Return the (x, y) coordinate for the center point of the cell that contains the specified text.  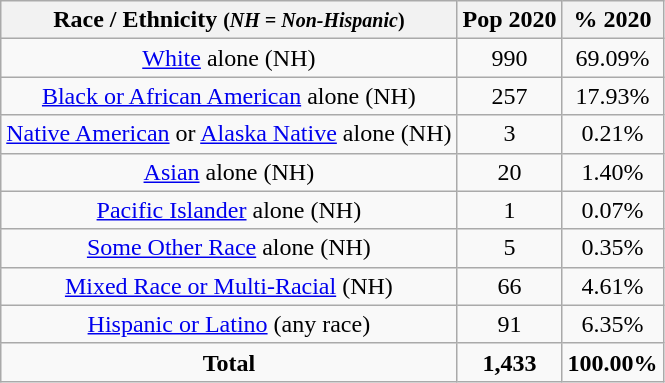
17.93% (612, 96)
Asian alone (NH) (229, 172)
91 (510, 324)
257 (510, 96)
1.40% (612, 172)
Total (229, 362)
Some Other Race alone (NH) (229, 248)
100.00% (612, 362)
Black or African American alone (NH) (229, 96)
69.09% (612, 58)
Hispanic or Latino (any race) (229, 324)
Race / Ethnicity (NH = Non-Hispanic) (229, 20)
990 (510, 58)
Native American or Alaska Native alone (NH) (229, 134)
0.35% (612, 248)
White alone (NH) (229, 58)
5 (510, 248)
% 2020 (612, 20)
Pacific Islander alone (NH) (229, 210)
Mixed Race or Multi-Racial (NH) (229, 286)
3 (510, 134)
Pop 2020 (510, 20)
6.35% (612, 324)
0.21% (612, 134)
1,433 (510, 362)
4.61% (612, 286)
20 (510, 172)
66 (510, 286)
0.07% (612, 210)
1 (510, 210)
